Return the (x, y) coordinate for the center point of the cell that contains the specified text.  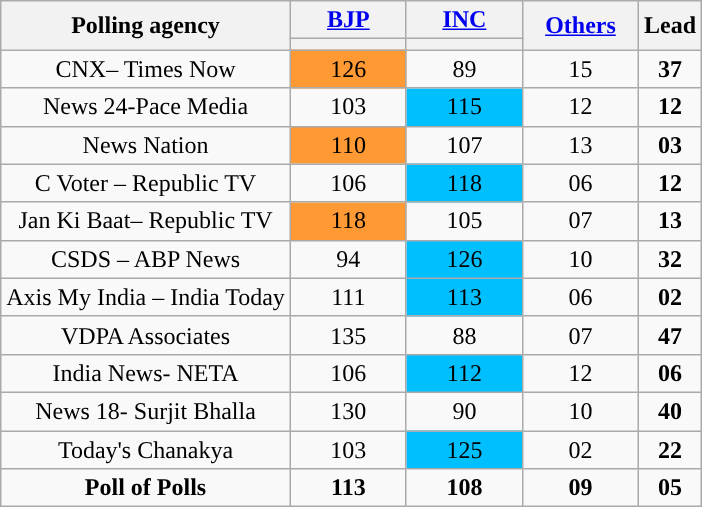
90 (464, 411)
CSDS – ABP News (146, 259)
15 (580, 69)
107 (464, 145)
CNX– Times Now (146, 69)
09 (580, 488)
C Voter – Republic TV (146, 183)
130 (348, 411)
47 (670, 335)
135 (348, 335)
News Nation (146, 145)
105 (464, 221)
125 (464, 449)
94 (348, 259)
110 (348, 145)
115 (464, 107)
03 (670, 145)
112 (464, 373)
News 24-Pace Media (146, 107)
40 (670, 411)
Jan Ki Baat– Republic TV (146, 221)
BJP (348, 20)
05 (670, 488)
88 (464, 335)
37 (670, 69)
VDPA Associates (146, 335)
INC (464, 20)
Lead (670, 26)
News 18- Surjit Bhalla (146, 411)
111 (348, 297)
Others (580, 26)
India News- NETA (146, 373)
89 (464, 69)
108 (464, 488)
22 (670, 449)
Polling agency (146, 26)
Axis My India – India Today (146, 297)
Today's Chanakya (146, 449)
32 (670, 259)
Poll of Polls (146, 488)
